Return the [X, Y] coordinate for the center point of the cell that contains the specified text.  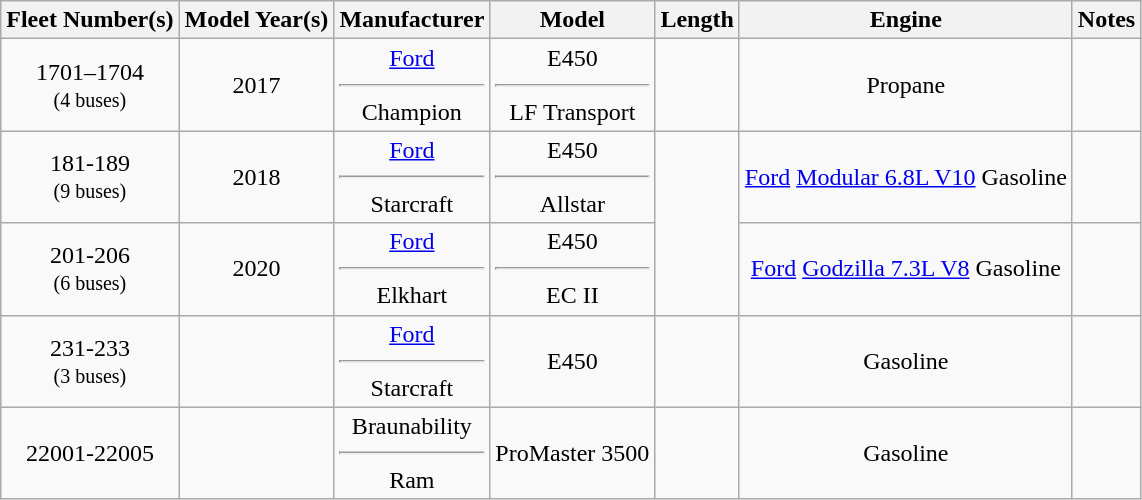
Manufacturer [412, 20]
Engine [906, 20]
2017 [256, 85]
Model Year(s) [256, 20]
2018 [256, 177]
E450LF Transport [572, 85]
ProMaster 3500 [572, 453]
E450Allstar [572, 177]
FordChampion [412, 85]
201-206(6 buses) [90, 269]
Model [572, 20]
FordElkhart [412, 269]
Fleet Number(s) [90, 20]
E450 [572, 361]
BraunabilityRam [412, 453]
Ford Modular 6.8L V10 Gasoline [906, 177]
E450EC II [572, 269]
1701–1704(4 buses) [90, 85]
2020 [256, 269]
22001-22005 [90, 453]
231-233(3 buses) [90, 361]
Length [697, 20]
Propane [906, 85]
Notes [1106, 20]
181-189(9 buses) [90, 177]
Ford Godzilla 7.3L V8 Gasoline [906, 269]
